Find where the given text appears and provide that cell's center as [x, y] coordinate. 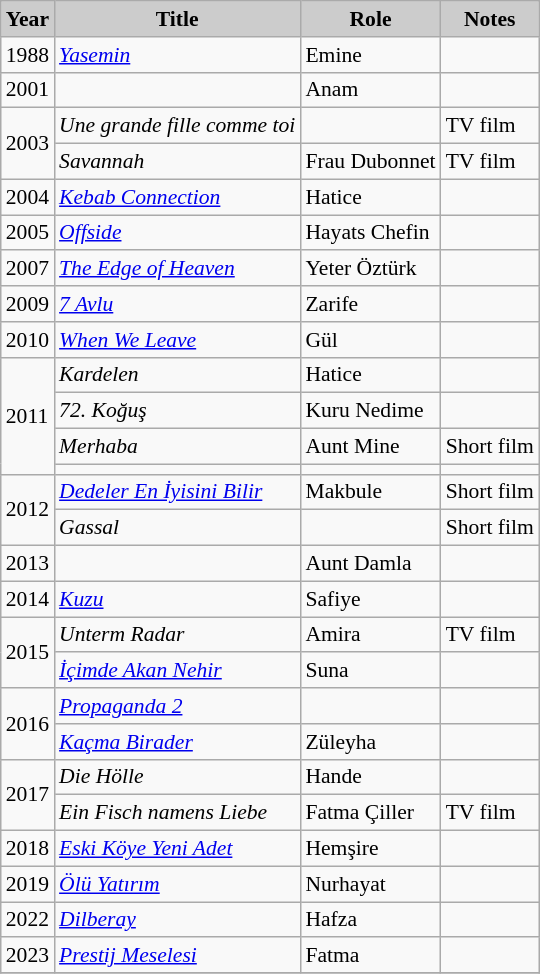
Unterm Radar [177, 635]
Ein Fisch namens Liebe [177, 813]
1988 [28, 55]
Offside [177, 233]
Savannah [177, 162]
2005 [28, 233]
2007 [28, 269]
2013 [28, 564]
Aunt Mine [370, 447]
Gül [370, 340]
2017 [28, 794]
Züleyha [370, 742]
Merhaba [177, 447]
Anam [370, 90]
Fatma [370, 956]
Zarife [370, 304]
Eski Köye Yeni Adet [177, 849]
Hande [370, 777]
2022 [28, 920]
2016 [28, 724]
2019 [28, 884]
Propaganda 2 [177, 706]
72. Koğuş [177, 411]
Role [370, 19]
Hayats Chefin [370, 233]
Hemşire [370, 849]
2003 [28, 144]
2009 [28, 304]
Kuzu [177, 599]
Ölü Yatırım [177, 884]
Kuru Nedime [370, 411]
2012 [28, 510]
Makbule [370, 492]
Amira [370, 635]
Emine [370, 55]
Yasemin [177, 55]
Yeter Öztürk [370, 269]
2018 [28, 849]
Hafza [370, 920]
The Edge of Heaven [177, 269]
Die Hölle [177, 777]
İçimde Akan Nehir [177, 671]
7 Avlu [177, 304]
Prestij Meselesi [177, 956]
Aunt Damla [370, 564]
Une grande fille comme toi [177, 126]
Kardelen [177, 375]
Nurhayat [370, 884]
Year [28, 19]
2004 [28, 197]
Frau Dubonnet [370, 162]
Kaçma Birader [177, 742]
Dedeler En İyisini Bilir [177, 492]
Notes [490, 19]
2011 [28, 416]
Safiye [370, 599]
Gassal [177, 528]
Suna [370, 671]
2015 [28, 652]
When We Leave [177, 340]
2023 [28, 956]
2001 [28, 90]
Kebab Connection [177, 197]
Dilberay [177, 920]
2014 [28, 599]
2010 [28, 340]
Title [177, 19]
Fatma Çiller [370, 813]
